Output the [X, Y] coordinate of the center of the cell containing the given text.  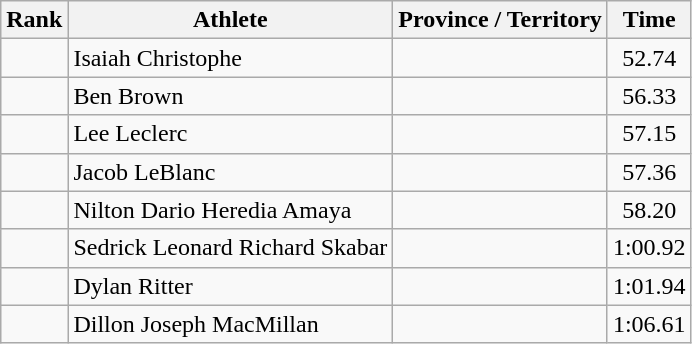
Sedrick Leonard Richard Skabar [230, 248]
1:06.61 [649, 324]
57.15 [649, 134]
Athlete [230, 20]
Time [649, 20]
Province / Territory [500, 20]
1:01.94 [649, 286]
Isaiah Christophe [230, 58]
Ben Brown [230, 96]
52.74 [649, 58]
57.36 [649, 172]
Dillon Joseph MacMillan [230, 324]
1:00.92 [649, 248]
58.20 [649, 210]
Nilton Dario Heredia Amaya [230, 210]
Rank [34, 20]
Dylan Ritter [230, 286]
56.33 [649, 96]
Jacob LeBlanc [230, 172]
Lee Leclerc [230, 134]
